From the cell containing the given text, extract its center point as [X, Y] coordinate. 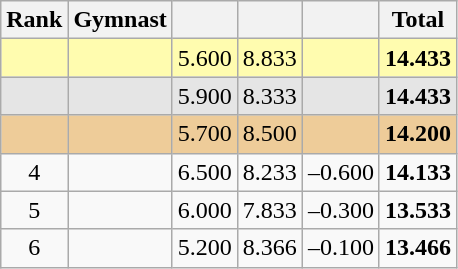
5.900 [204, 96]
5.600 [204, 58]
8.833 [270, 58]
6.500 [204, 172]
Rank [34, 20]
8.366 [270, 248]
7.833 [270, 210]
6 [34, 248]
–0.100 [340, 248]
5 [34, 210]
–0.600 [340, 172]
4 [34, 172]
13.466 [418, 248]
13.533 [418, 210]
Gymnast [120, 20]
8.233 [270, 172]
14.133 [418, 172]
14.200 [418, 134]
6.000 [204, 210]
Total [418, 20]
–0.300 [340, 210]
5.700 [204, 134]
5.200 [204, 248]
8.500 [270, 134]
8.333 [270, 96]
